Search for the cell housing the specified text and yield its (x, y) center coordinate. 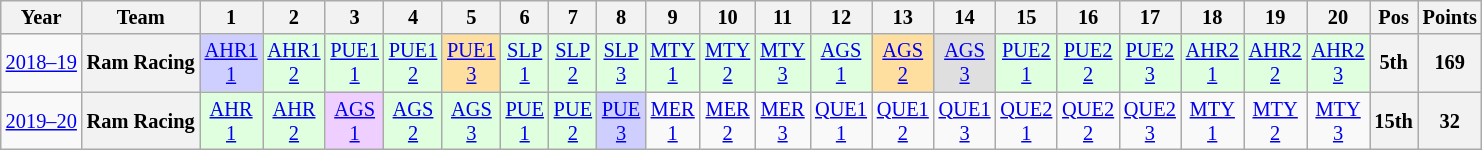
16 (1088, 17)
PUE21 (1026, 63)
SLP1 (525, 63)
QUE12 (903, 121)
2 (294, 17)
17 (1150, 17)
1 (232, 17)
QUE23 (1150, 121)
PUE22 (1088, 63)
15 (1026, 17)
PUE3 (621, 121)
19 (1276, 17)
PUE12 (413, 63)
3 (354, 17)
QUE22 (1088, 121)
AHR2 (294, 121)
8 (621, 17)
PUE23 (1150, 63)
Year (42, 17)
15th (1394, 121)
AHR11 (232, 63)
5 (471, 17)
SLP3 (621, 63)
169 (1450, 63)
Pos (1394, 17)
6 (525, 17)
Team (141, 17)
AHR22 (1276, 63)
AHR23 (1338, 63)
9 (672, 17)
MER1 (672, 121)
18 (1212, 17)
5th (1394, 63)
AHR21 (1212, 63)
MER3 (782, 121)
11 (782, 17)
12 (841, 17)
2019–20 (42, 121)
AHR1 (232, 121)
PUE11 (354, 63)
13 (903, 17)
14 (965, 17)
PUE2 (573, 121)
PUE1 (525, 121)
AHR12 (294, 63)
2018–19 (42, 63)
SLP2 (573, 63)
4 (413, 17)
PUE13 (471, 63)
32 (1450, 121)
QUE21 (1026, 121)
20 (1338, 17)
Points (1450, 17)
MER2 (728, 121)
QUE13 (965, 121)
QUE11 (841, 121)
10 (728, 17)
7 (573, 17)
